For the text-containing cell, return its midpoint in (X, Y) coordinate format. 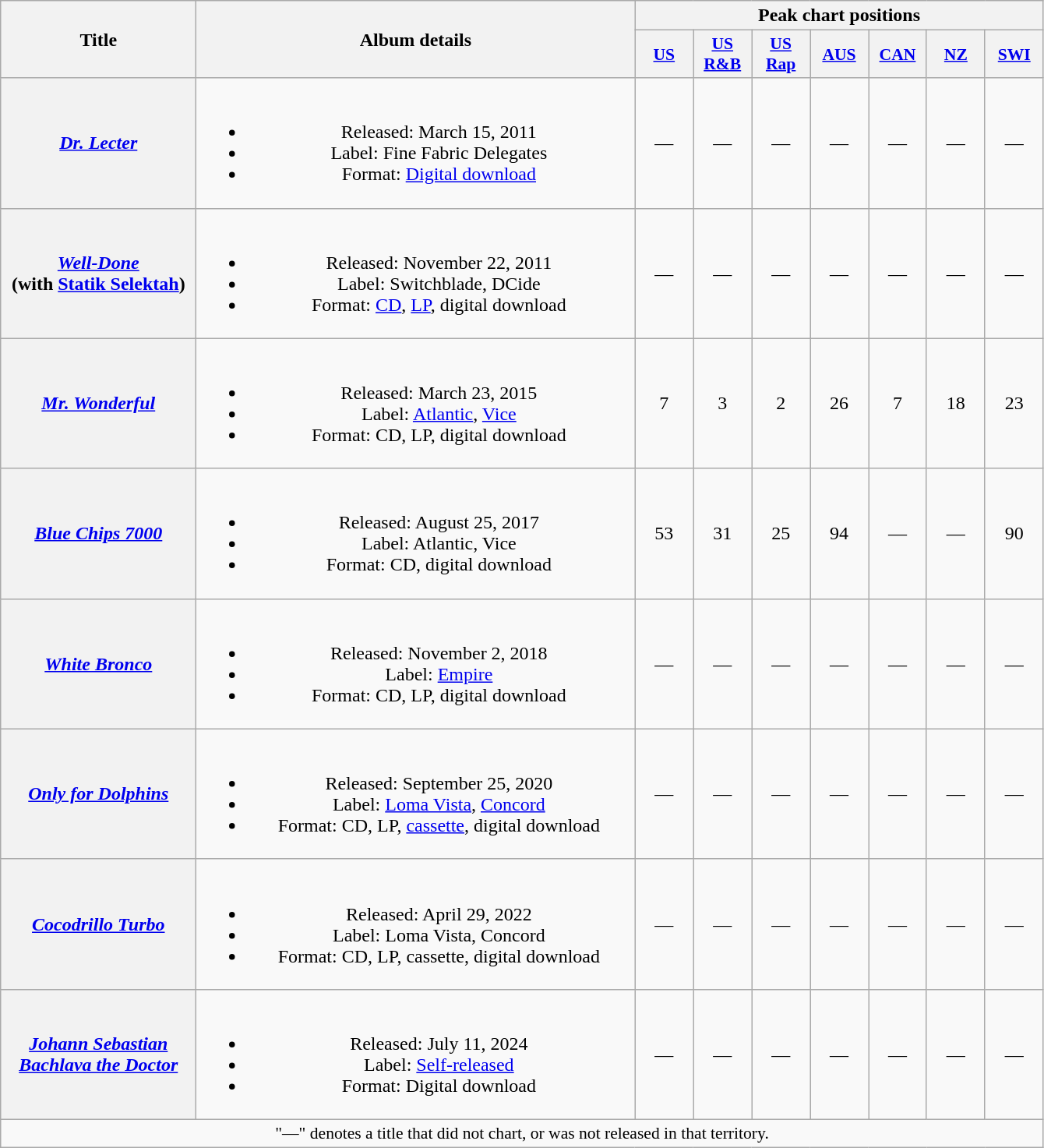
Released: November 22, 2011Label: Switchblade, DCideFormat: CD, LP, digital download (416, 273)
Blue Chips 7000 (98, 533)
Released: April 29, 2022Label: Loma Vista, ConcordFormat: CD, LP, cassette, digital download (416, 924)
Peak chart positions (839, 16)
Released: March 23, 2015Label: Atlantic, ViceFormat: CD, LP, digital download (416, 404)
3 (723, 404)
94 (840, 533)
2 (781, 404)
23 (1014, 404)
Johann Sebastian Bachlava the Doctor (98, 1054)
Released: July 11, 2024Label: Self-releasedFormat: Digital download (416, 1054)
US Rap (781, 55)
Cocodrillo Turbo (98, 924)
Title (98, 39)
Dr. Lecter (98, 143)
Mr. Wonderful (98, 404)
Released: November 2, 2018Label: EmpireFormat: CD, LP, digital download (416, 664)
US R&B (723, 55)
US (664, 55)
NZ (955, 55)
Released: August 25, 2017Label: Atlantic, ViceFormat: CD, digital download (416, 533)
90 (1014, 533)
Released: September 25, 2020Label: Loma Vista, ConcordFormat: CD, LP, cassette, digital download (416, 793)
25 (781, 533)
26 (840, 404)
53 (664, 533)
Released: March 15, 2011Label: Fine Fabric DelegatesFormat: Digital download (416, 143)
31 (723, 533)
White Bronco (98, 664)
AUS (840, 55)
Only for Dolphins (98, 793)
18 (955, 404)
SWI (1014, 55)
CAN (898, 55)
Well-Done(with Statik Selektah) (98, 273)
"—" denotes a title that did not chart, or was not released in that territory. (522, 1133)
Album details (416, 39)
